Provide the (x, y) coordinate of the cell's center where the given text is located.  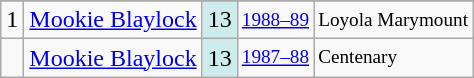
1988–89 (275, 20)
Centenary (394, 58)
Loyola Marymount (394, 20)
1 (12, 20)
1987–88 (275, 58)
